Provide the (x, y) coordinate of the cell's center where the given text is located.  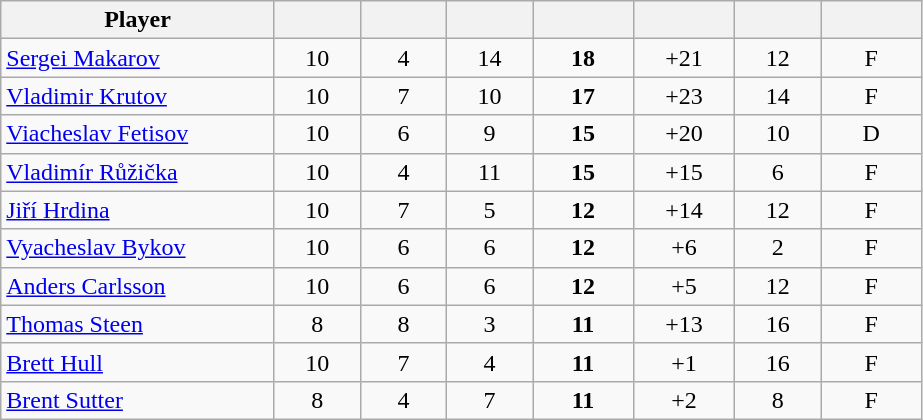
Vladimír Růžička (138, 172)
Player (138, 20)
9 (489, 134)
Sergei Makarov (138, 58)
+6 (684, 248)
18 (582, 58)
+15 (684, 172)
+5 (684, 286)
Viacheslav Fetisov (138, 134)
Vladimir Krutov (138, 96)
Brett Hull (138, 362)
+14 (684, 210)
3 (489, 324)
2 (778, 248)
+23 (684, 96)
Thomas Steen (138, 324)
Brent Sutter (138, 400)
D (872, 134)
Vyacheslav Bykov (138, 248)
+13 (684, 324)
17 (582, 96)
Anders Carlsson (138, 286)
Jiří Hrdina (138, 210)
+2 (684, 400)
+1 (684, 362)
+20 (684, 134)
5 (489, 210)
+21 (684, 58)
